Determine the [X, Y] coordinate at the center of the cell enclosing the given text.  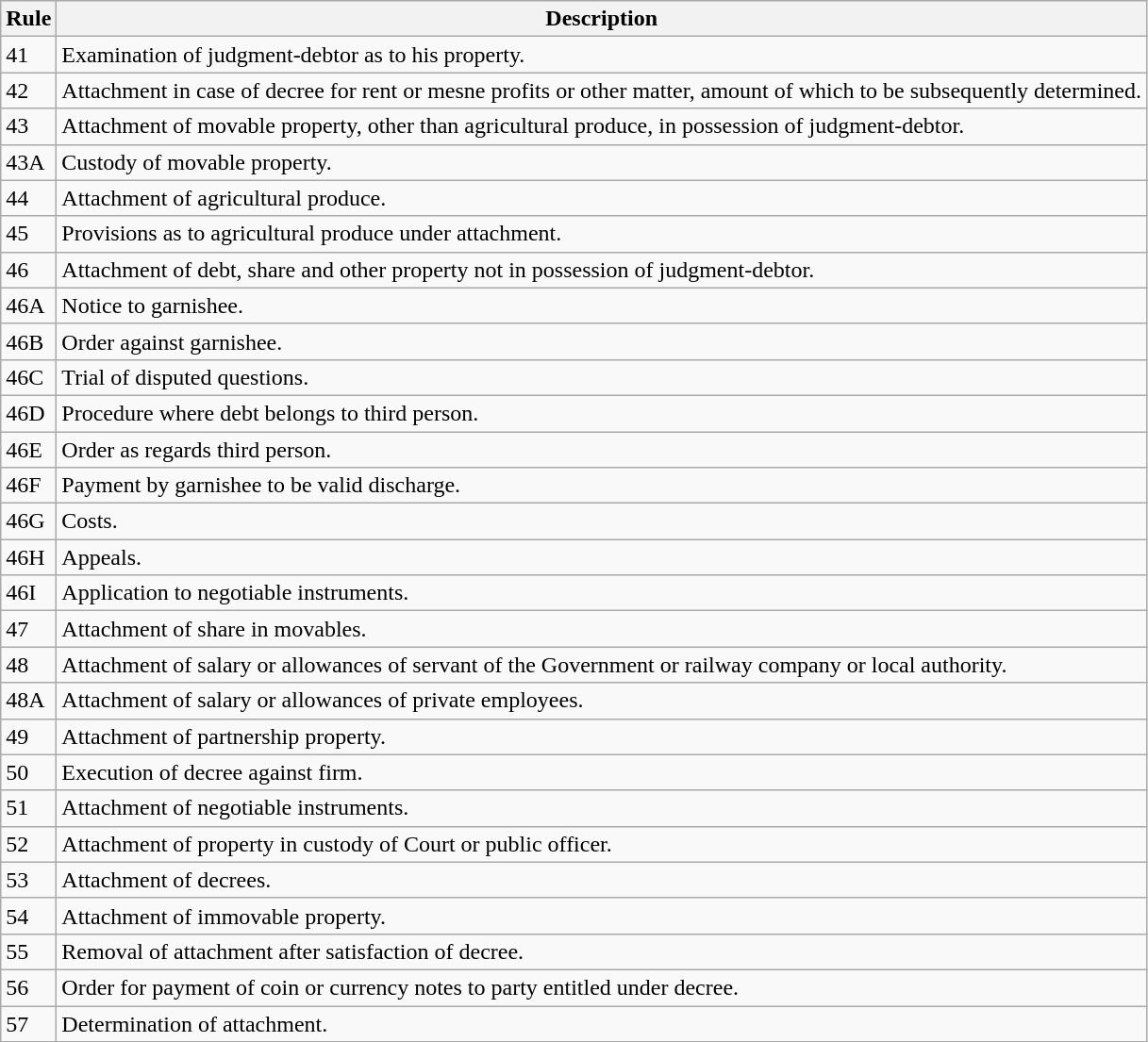
Attachment of debt, share and other property not in possession of judgment-debtor. [602, 270]
Execution of decree against firm. [602, 772]
Attachment of decrees. [602, 880]
Description [602, 19]
Notice to garnishee. [602, 306]
Attachment of partnership property. [602, 736]
Custody of movable property. [602, 162]
Procedure where debt belongs to third person. [602, 413]
Order against garnishee. [602, 341]
53 [28, 880]
Attachment of immovable property. [602, 916]
Attachment of property in custody of Court or public officer. [602, 844]
Attachment of movable property, other than agricultural produce, in possession of judgment-debtor. [602, 126]
43A [28, 162]
Attachment of salary or allowances of servant of the Government or railway company or local authority. [602, 665]
Attachment of salary or allowances of private employees. [602, 701]
Order for payment of coin or currency notes to party entitled under decree. [602, 987]
52 [28, 844]
46E [28, 450]
49 [28, 736]
46G [28, 521]
51 [28, 808]
46C [28, 377]
46D [28, 413]
Attachment of agricultural produce. [602, 198]
Attachment of negotiable instruments. [602, 808]
46F [28, 486]
46H [28, 557]
47 [28, 629]
Costs. [602, 521]
46I [28, 593]
42 [28, 91]
Examination of judgment-debtor as to his property. [602, 55]
55 [28, 951]
43 [28, 126]
50 [28, 772]
Determination of attachment. [602, 1023]
57 [28, 1023]
48 [28, 665]
46 [28, 270]
Provisions as to agricultural produce under attachment. [602, 234]
Attachment of share in movables. [602, 629]
56 [28, 987]
Removal of attachment after satisfaction of decree. [602, 951]
46B [28, 341]
54 [28, 916]
48A [28, 701]
Trial of disputed questions. [602, 377]
Appeals. [602, 557]
45 [28, 234]
Order as regards third person. [602, 450]
41 [28, 55]
44 [28, 198]
Rule [28, 19]
Payment by garnishee to be valid discharge. [602, 486]
Application to negotiable instruments. [602, 593]
46A [28, 306]
Attachment in case of decree for rent or mesne profits or other matter, amount of which to be subsequently determined. [602, 91]
